Scan for the cell matching the given text and deliver its (x, y) coordinate at center. 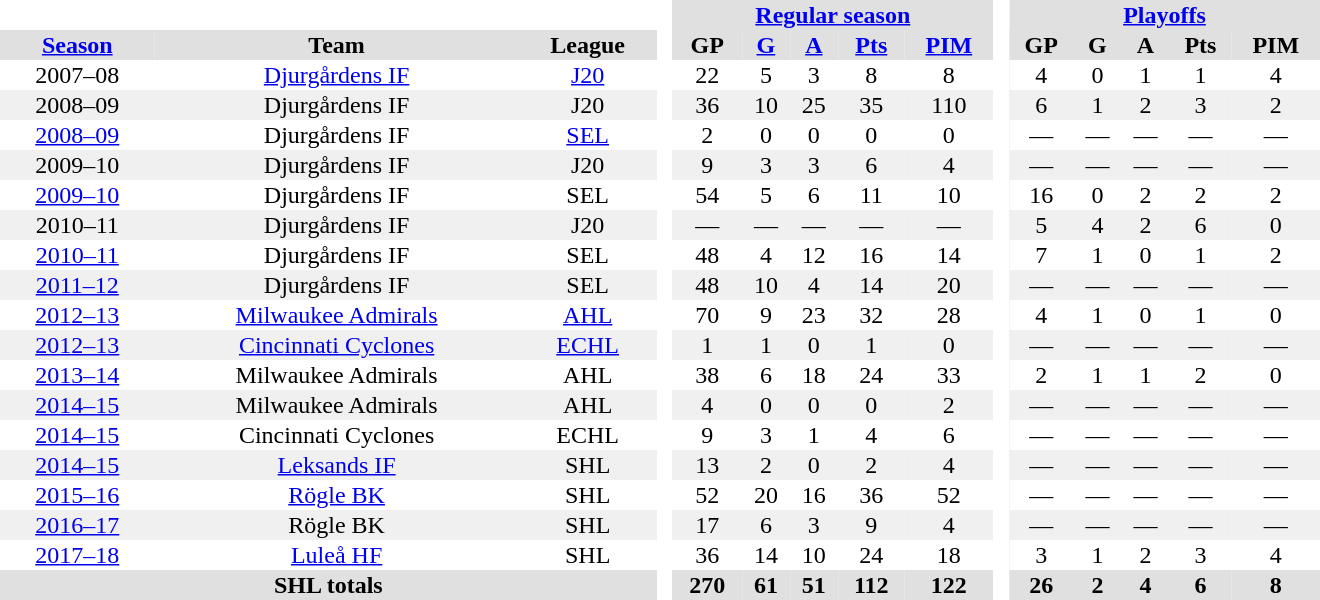
110 (949, 105)
33 (949, 375)
26 (1042, 585)
2015–16 (78, 495)
SHL totals (328, 585)
League (588, 45)
17 (708, 525)
Season (78, 45)
Luleå HF (337, 555)
54 (708, 195)
38 (708, 375)
35 (872, 105)
25 (814, 105)
28 (949, 315)
2017–18 (78, 555)
70 (708, 315)
23 (814, 315)
122 (949, 585)
2013–14 (78, 375)
11 (872, 195)
2007–08 (78, 75)
Team (337, 45)
51 (814, 585)
Regular season (833, 15)
61 (766, 585)
12 (814, 255)
2011–12 (78, 285)
7 (1042, 255)
Playoffs (1164, 15)
270 (708, 585)
2016–17 (78, 525)
13 (708, 465)
32 (872, 315)
112 (872, 585)
22 (708, 75)
Leksands IF (337, 465)
